Capture the cell that displays the provided text and extract its (x, y) central coordinate. 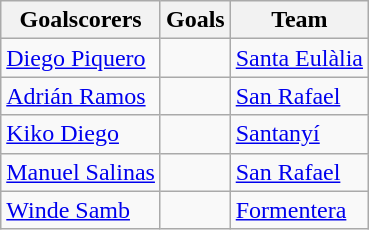
Santa Eulàlia (299, 58)
Goalscorers (81, 20)
Team (299, 20)
Adrián Ramos (81, 96)
Kiko Diego (81, 134)
Santanyí (299, 134)
Formentera (299, 210)
Goals (195, 20)
Winde Samb (81, 210)
Diego Piquero (81, 58)
Manuel Salinas (81, 172)
